Detect which cell encompasses the target text, then output its [X, Y] center coordinate. 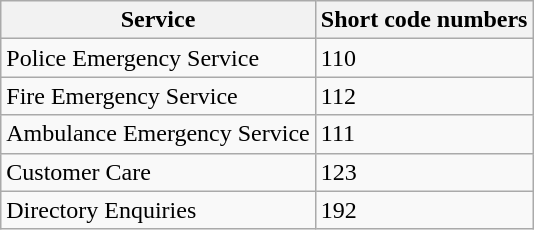
Directory Enquiries [158, 210]
Short code numbers [424, 20]
111 [424, 134]
123 [424, 172]
Service [158, 20]
Customer Care [158, 172]
Police Emergency Service [158, 58]
112 [424, 96]
110 [424, 58]
192 [424, 210]
Ambulance Emergency Service [158, 134]
Fire Emergency Service [158, 96]
